Return (x, y) of the center of cell containing provided text 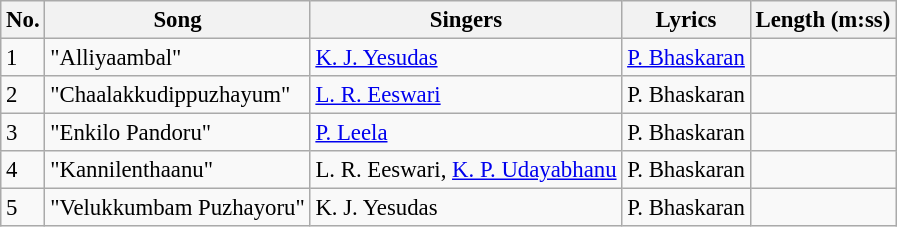
Lyrics (686, 20)
Length (m:ss) (822, 20)
L. R. Eeswari, K. P. Udayabhanu (466, 170)
"Alliyaambal" (178, 58)
"Chaalakkudippuzhayum" (178, 95)
"Velukkumbam Puzhayoru" (178, 208)
No. (23, 20)
"Enkilo Pandoru" (178, 133)
1 (23, 58)
P. Leela (466, 133)
"Kannilenthaanu" (178, 170)
2 (23, 95)
Singers (466, 20)
5 (23, 208)
3 (23, 133)
Song (178, 20)
L. R. Eeswari (466, 95)
4 (23, 170)
